Find where the given text appears and provide that cell's center as [x, y] coordinate. 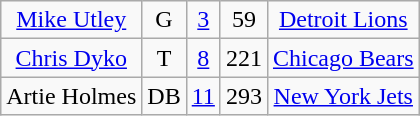
Chicago Bears [343, 58]
Artie Holmes [72, 96]
221 [244, 58]
T [164, 58]
3 [203, 20]
G [164, 20]
Chris Dyko [72, 58]
Detroit Lions [343, 20]
DB [164, 96]
New York Jets [343, 96]
11 [203, 96]
293 [244, 96]
8 [203, 58]
Mike Utley [72, 20]
59 [244, 20]
